Determine the (X, Y) coordinate at the center of the cell enclosing the given text.  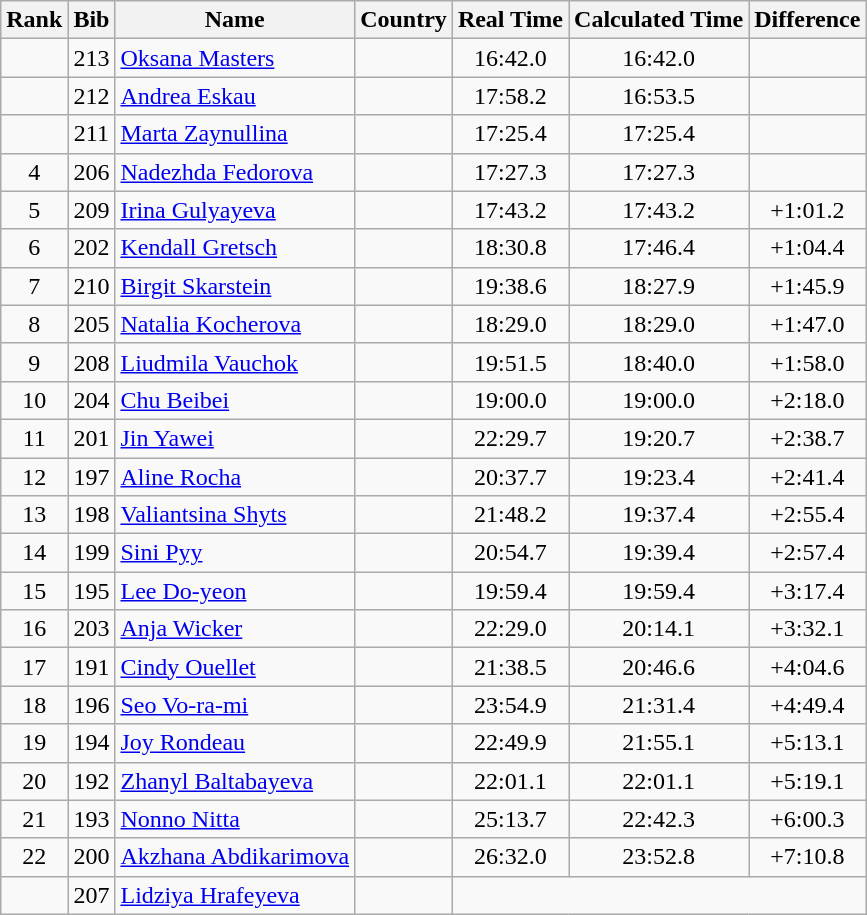
Birgit Skarstein (235, 286)
16:53.5 (659, 96)
14 (34, 553)
20 (34, 781)
21 (34, 819)
+2:57.4 (808, 553)
+4:04.6 (808, 667)
194 (92, 743)
213 (92, 58)
Valiantsina Shyts (235, 515)
191 (92, 667)
200 (92, 857)
199 (92, 553)
18 (34, 705)
20:54.7 (510, 553)
203 (92, 629)
9 (34, 362)
Country (404, 20)
Anja Wicker (235, 629)
19:51.5 (510, 362)
204 (92, 400)
Liudmila Vauchok (235, 362)
+1:01.2 (808, 210)
16 (34, 629)
Joy Rondeau (235, 743)
+3:32.1 (808, 629)
Kendall Gretsch (235, 248)
Nadezhda Fedorova (235, 172)
Andrea Eskau (235, 96)
Natalia Kocherova (235, 324)
193 (92, 819)
22 (34, 857)
22:42.3 (659, 819)
208 (92, 362)
12 (34, 477)
25:13.7 (510, 819)
19:37.4 (659, 515)
205 (92, 324)
202 (92, 248)
Aline Rocha (235, 477)
Name (235, 20)
Real Time (510, 20)
Bib (92, 20)
Rank (34, 20)
Calculated Time (659, 20)
10 (34, 400)
18:27.9 (659, 286)
192 (92, 781)
Jin Yawei (235, 438)
197 (92, 477)
+5:19.1 (808, 781)
22:29.0 (510, 629)
Irina Gulyayeva (235, 210)
21:38.5 (510, 667)
Cindy Ouellet (235, 667)
+4:49.4 (808, 705)
7 (34, 286)
+6:00.3 (808, 819)
+1:04.4 (808, 248)
6 (34, 248)
206 (92, 172)
Zhanyl Baltabayeva (235, 781)
211 (92, 134)
+2:38.7 (808, 438)
19:38.6 (510, 286)
210 (92, 286)
209 (92, 210)
17:58.2 (510, 96)
22:29.7 (510, 438)
20:37.7 (510, 477)
+2:55.4 (808, 515)
26:32.0 (510, 857)
13 (34, 515)
Lidziya Hrafeyeva (235, 895)
20:46.6 (659, 667)
Oksana Masters (235, 58)
20:14.1 (659, 629)
Difference (808, 20)
22:49.9 (510, 743)
195 (92, 591)
17:46.4 (659, 248)
5 (34, 210)
19:20.7 (659, 438)
Nonno Nitta (235, 819)
+1:58.0 (808, 362)
+7:10.8 (808, 857)
212 (92, 96)
207 (92, 895)
Akzhana Abdikarimova (235, 857)
Chu Beibei (235, 400)
4 (34, 172)
+5:13.1 (808, 743)
21:48.2 (510, 515)
11 (34, 438)
+1:45.9 (808, 286)
21:55.1 (659, 743)
+2:41.4 (808, 477)
19 (34, 743)
17 (34, 667)
196 (92, 705)
21:31.4 (659, 705)
Seo Vo-ra-mi (235, 705)
198 (92, 515)
+3:17.4 (808, 591)
23:52.8 (659, 857)
201 (92, 438)
+1:47.0 (808, 324)
Lee Do-yeon (235, 591)
+2:18.0 (808, 400)
19:23.4 (659, 477)
23:54.9 (510, 705)
Marta Zaynullina (235, 134)
8 (34, 324)
18:30.8 (510, 248)
15 (34, 591)
Sini Pyy (235, 553)
18:40.0 (659, 362)
19:39.4 (659, 553)
